From the cell containing the given text, extract its center point as (x, y) coordinate. 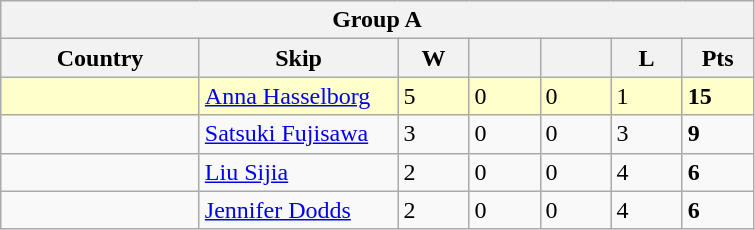
Country (100, 58)
Satsuki Fujisawa (298, 134)
Liu Sijia (298, 172)
9 (718, 134)
W (434, 58)
Group A (377, 20)
Jennifer Dodds (298, 210)
Pts (718, 58)
Skip (298, 58)
1 (646, 96)
Anna Hasselborg (298, 96)
5 (434, 96)
L (646, 58)
15 (718, 96)
